Return the [x, y] coordinate for the center point of the cell that contains the specified text.  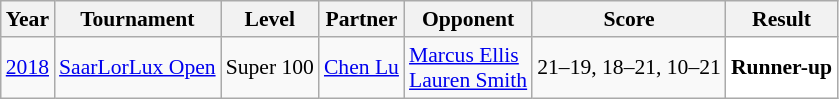
Marcus Ellis Lauren Smith [468, 68]
Runner-up [782, 68]
SaarLorLux Open [138, 68]
Tournament [138, 19]
2018 [28, 68]
Year [28, 19]
Score [629, 19]
Level [270, 19]
21–19, 18–21, 10–21 [629, 68]
Super 100 [270, 68]
Opponent [468, 19]
Chen Lu [362, 68]
Result [782, 19]
Partner [362, 19]
